Identify which cell holds the provided text, then report its [X, Y] central coordinate. 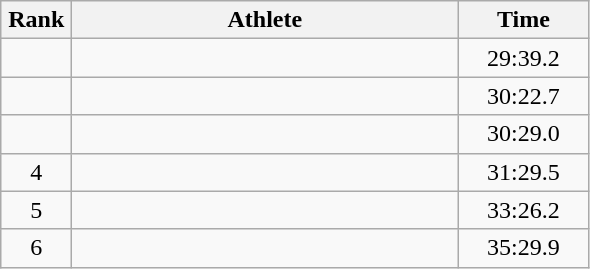
Athlete [265, 20]
Time [524, 20]
35:29.9 [524, 248]
30:29.0 [524, 134]
30:22.7 [524, 96]
4 [36, 172]
6 [36, 248]
31:29.5 [524, 172]
5 [36, 210]
Rank [36, 20]
33:26.2 [524, 210]
29:39.2 [524, 58]
